Identify which cell holds the provided text, then report its (X, Y) central coordinate. 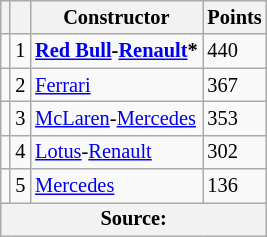
440 (235, 51)
Points (235, 17)
Source: (134, 219)
McLaren-Mercedes (116, 118)
Lotus-Renault (116, 152)
3 (20, 118)
Red Bull-Renault* (116, 51)
367 (235, 85)
136 (235, 186)
4 (20, 152)
Ferrari (116, 85)
Constructor (116, 17)
5 (20, 186)
1 (20, 51)
Mercedes (116, 186)
302 (235, 152)
2 (20, 85)
353 (235, 118)
